Search for the cell housing the specified text and yield its [x, y] center coordinate. 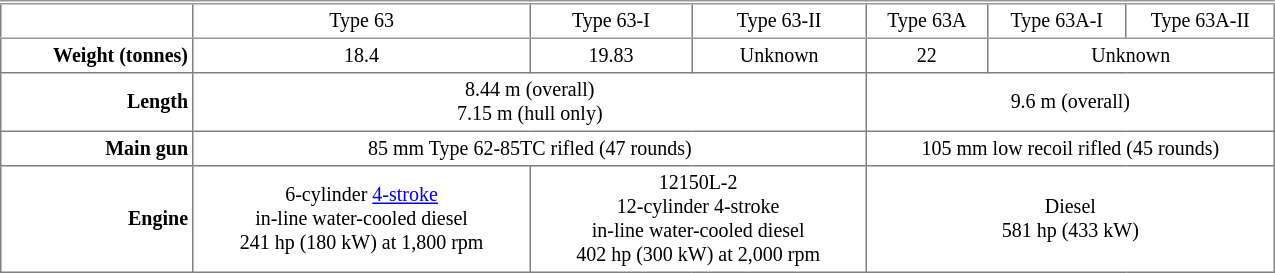
85 mm Type 62-85TC rifled (47 rounds) [530, 148]
6-cylinder 4-stroke in-line water-cooled diesel 241 hp (180 kW) at 1,800 rpm [362, 219]
Type 63A-II [1200, 20]
Length [98, 102]
Type 63-I [611, 20]
Type 63 [362, 20]
Weight (tonnes) [98, 55]
8.44 m (overall) 7.15 m (hull only) [530, 102]
Type 63A [926, 20]
22 [926, 55]
Type 63A-I [1056, 20]
Diesel 581 hp (433 kW) [1070, 219]
Type 63-II [779, 20]
Main gun [98, 148]
19.83 [611, 55]
105 mm low recoil rifled (45 rounds) [1070, 148]
Engine [98, 219]
18.4 [362, 55]
12150L-2 12-cylinder 4-stroke in-line water-cooled diesel 402 hp (300 kW) at 2,000 rpm [698, 219]
9.6 m (overall) [1070, 102]
